Output the [x, y] coordinate of the center of the cell containing the given text.  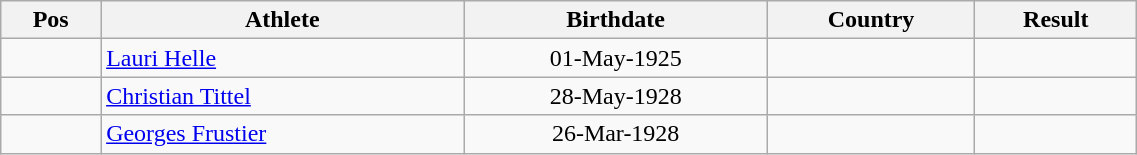
Pos [51, 20]
Birthdate [616, 20]
Country [870, 20]
01-May-1925 [616, 58]
Athlete [282, 20]
Result [1056, 20]
Christian Tittel [282, 96]
Georges Frustier [282, 134]
26-Mar-1928 [616, 134]
28-May-1928 [616, 96]
Lauri Helle [282, 58]
